Detect which cell encompasses the target text, then output its [x, y] center coordinate. 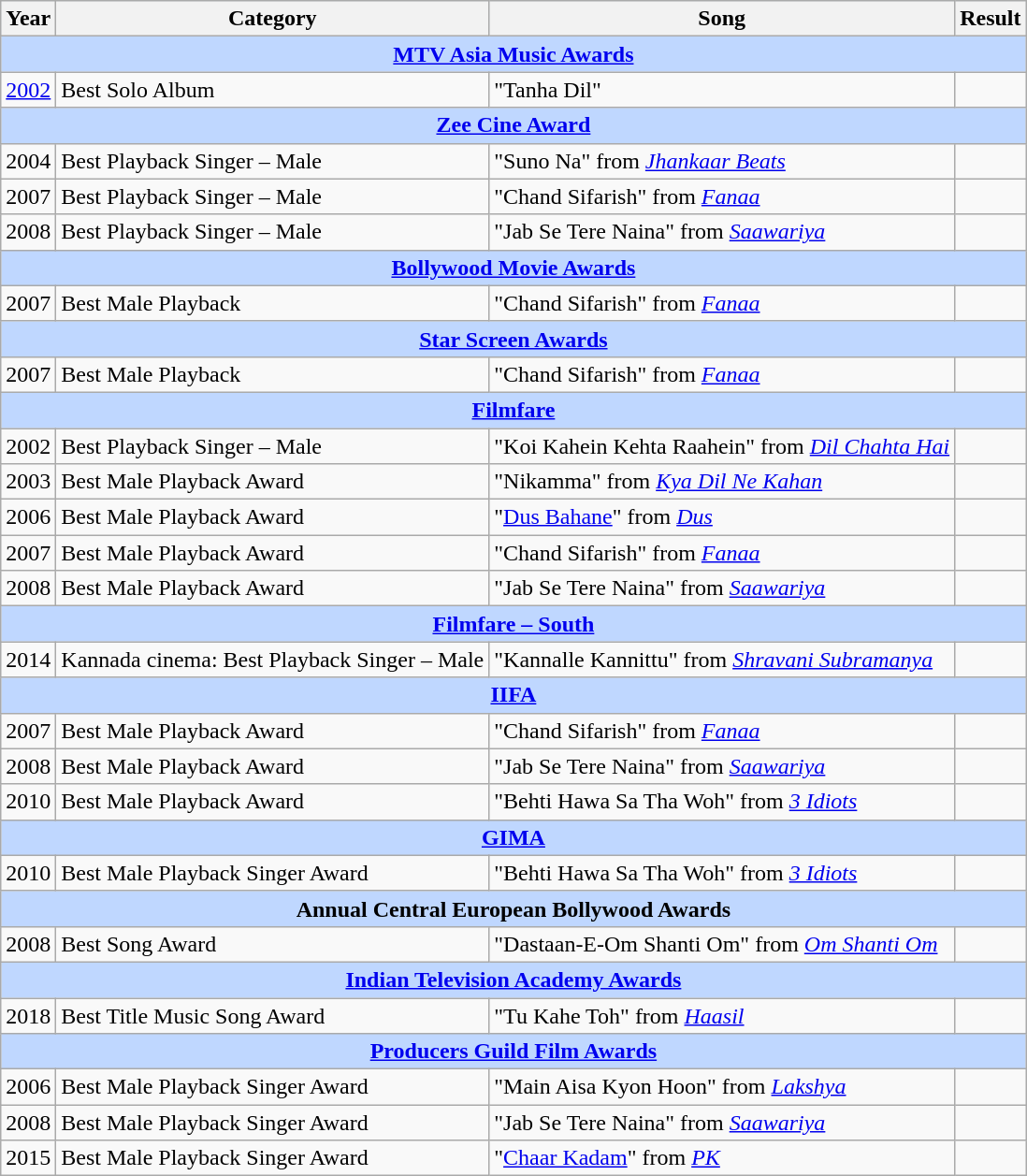
IIFA [513, 695]
Year [28, 19]
Category [273, 19]
"Chaar Kadam" from PK [722, 1158]
"Nikamma" from Kya Dil Ne Kahan [722, 482]
Song [722, 19]
2004 [28, 161]
Kannada cinema: Best Playback Singer – Male [273, 660]
"Dastaan-E-Om Shanti Om" from Om Shanti Om [722, 944]
"Tu Kahe Toh" from Haasil [722, 1015]
"Tanha Dil" [722, 90]
2014 [28, 660]
Indian Television Academy Awards [513, 980]
Producers Guild Film Awards [513, 1052]
Best Song Award [273, 944]
"Koi Kahein Kehta Raahein" from Dil Chahta Hai [722, 446]
Filmfare – South [513, 624]
"Dus Bahane" from Dus [722, 517]
2018 [28, 1015]
Star Screen Awards [513, 339]
Best Title Music Song Award [273, 1015]
Annual Central European Bollywood Awards [513, 908]
Bollywood Movie Awards [513, 268]
Result [991, 19]
Best Solo Album [273, 90]
GIMA [513, 837]
2003 [28, 482]
MTV Asia Music Awards [513, 54]
2015 [28, 1158]
Zee Cine Award [513, 125]
"Main Aisa Kyon Hoon" from Lakshya [722, 1087]
Filmfare [513, 410]
"Kannalle Kannittu" from Shravani Subramanya [722, 660]
"Suno Na" from Jhankaar Beats [722, 161]
